Detect which cell encompasses the target text, then output its [X, Y] center coordinate. 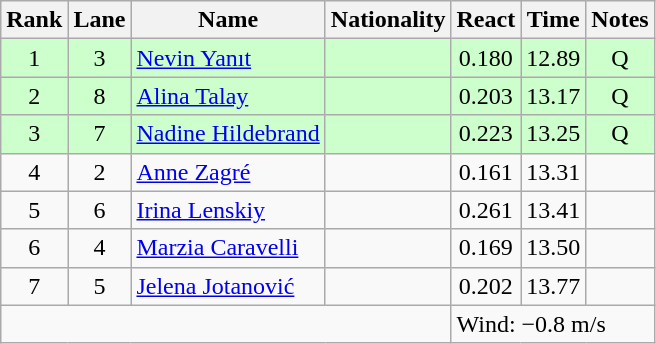
Alina Talay [228, 96]
0.169 [486, 248]
13.25 [554, 134]
8 [100, 96]
Nationality [388, 20]
12.89 [554, 58]
0.202 [486, 286]
Marzia Caravelli [228, 248]
Rank [34, 20]
Lane [100, 20]
Jelena Jotanović [228, 286]
Time [554, 20]
Notes [620, 20]
13.41 [554, 210]
Anne Zagré [228, 172]
0.203 [486, 96]
Irina Lenskiy [228, 210]
13.31 [554, 172]
13.77 [554, 286]
13.17 [554, 96]
Nadine Hildebrand [228, 134]
Wind: −0.8 m/s [552, 324]
React [486, 20]
13.50 [554, 248]
0.180 [486, 58]
0.223 [486, 134]
0.161 [486, 172]
Name [228, 20]
Nevin Yanıt [228, 58]
0.261 [486, 210]
1 [34, 58]
